Scan for the cell matching the given text and deliver its (X, Y) coordinate at center. 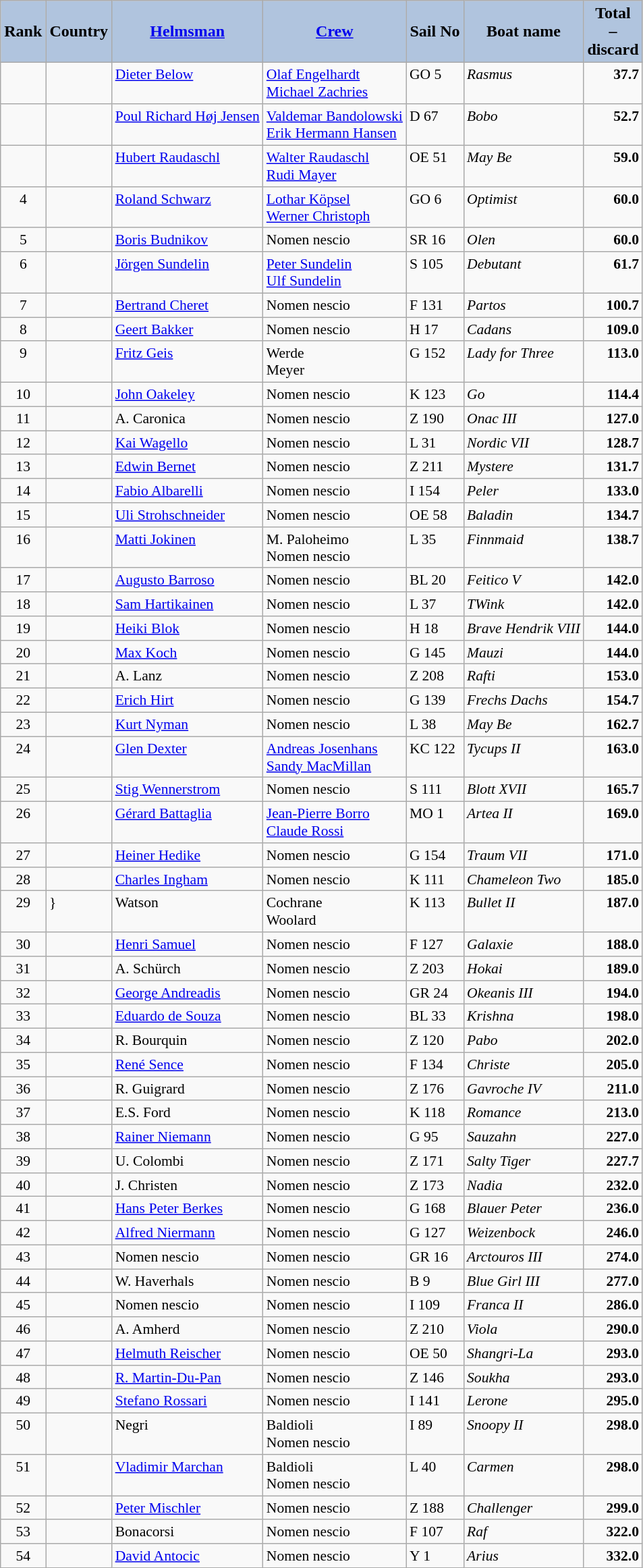
127.0 (613, 418)
213.0 (613, 1112)
37 (23, 1112)
22 (23, 700)
MO 1 (435, 822)
Krishna (524, 1017)
A. Schürch (188, 969)
Artea II (524, 822)
R. Bourquin (188, 1040)
Onac III (524, 418)
46 (23, 1329)
Total–discard (613, 32)
Franca II (524, 1305)
U. Colombi (188, 1161)
23 (23, 724)
Z 146 (435, 1377)
OE 51 (435, 166)
109.0 (613, 329)
13 (23, 466)
L 31 (435, 443)
Z 188 (435, 1508)
Charles Ingham (188, 879)
D 67 (435, 124)
Okeanis III (524, 992)
Rasmus (524, 84)
Hans Peter Berkes (188, 1209)
Watson (188, 911)
Glen Dexter (188, 757)
232.0 (613, 1185)
47 (23, 1353)
Romance (524, 1112)
A. Caronica (188, 418)
Alfred Niermann (188, 1233)
31 (23, 969)
Helmuth Reischer (188, 1353)
7 (23, 305)
28 (23, 879)
154.7 (613, 700)
L 35 (435, 547)
Baladin (524, 515)
Salty Tiger (524, 1161)
14 (23, 491)
Z 211 (435, 466)
211.0 (613, 1089)
F 131 (435, 305)
202.0 (613, 1040)
54 (23, 1556)
Z 203 (435, 969)
61.7 (613, 273)
Sam Hartikainen (188, 604)
Weizenbock (524, 1233)
Finnmaid (524, 547)
52.7 (613, 124)
Tycups II (524, 757)
274.0 (613, 1257)
Stig Wennerstrom (188, 790)
K 111 (435, 879)
L 37 (435, 604)
F 134 (435, 1064)
CochraneWoolard (335, 911)
John Oakeley (188, 394)
Boat name (524, 32)
Carmen (524, 1476)
9 (23, 362)
Snoopy II (524, 1434)
Z 208 (435, 676)
Peler (524, 491)
20 (23, 652)
R. Guigrard (188, 1089)
Blue Girl III (524, 1281)
Lothar KöpselWerner Christoph (335, 207)
15 (23, 515)
32 (23, 992)
Gérard Battaglia (188, 822)
Walter RaudaschlRudi Mayer (335, 166)
Poul Richard Høj Jensen (188, 124)
J. Christen (188, 1185)
Debutant (524, 273)
290.0 (613, 1329)
Lady for Three (524, 362)
GR 16 (435, 1257)
Heiner Hedike (188, 855)
189.0 (613, 969)
169.0 (613, 822)
Z 171 (435, 1161)
30 (23, 944)
277.0 (613, 1281)
6 (23, 273)
227.7 (613, 1161)
11 (23, 418)
114.4 (613, 394)
Heiki Blok (188, 628)
F 107 (435, 1532)
S 111 (435, 790)
Boris Budnikov (188, 240)
G 139 (435, 700)
Negri (188, 1434)
236.0 (613, 1209)
OE 50 (435, 1353)
Gavroche IV (524, 1089)
Eduardo de Souza (188, 1017)
12 (23, 443)
Olaf EngelhardtMichael Zachries (335, 84)
Challenger (524, 1508)
Max Koch (188, 652)
K 123 (435, 394)
Sail No (435, 32)
153.0 (613, 676)
H 18 (435, 628)
GO 5 (435, 84)
Galaxie (524, 944)
Bullet II (524, 911)
48 (23, 1377)
Frechs Dachs (524, 700)
25 (23, 790)
113.0 (613, 362)
Christe (524, 1064)
162.7 (613, 724)
Rank (23, 32)
Andreas JosenhansSandy MacMillan (335, 757)
Z 120 (435, 1040)
Peter SundelinUlf Sundelin (335, 273)
M. PaloheimoNomen nescio (335, 547)
Partos (524, 305)
GR 24 (435, 992)
50 (23, 1434)
Fritz Geis (188, 362)
Matti Jokinen (188, 547)
40 (23, 1185)
27 (23, 855)
Z 190 (435, 418)
Uli Strohschneider (188, 515)
163.0 (613, 757)
Stefano Rossari (188, 1401)
133.0 (613, 491)
44 (23, 1281)
36 (23, 1089)
F 127 (435, 944)
198.0 (613, 1017)
Bobo (524, 124)
Helmsman (188, 32)
10 (23, 394)
Crew (335, 32)
171.0 (613, 855)
100.7 (613, 305)
Mauzi (524, 652)
W. Haverhals (188, 1281)
E.S. Ford (188, 1112)
17 (23, 580)
A. Amherd (188, 1329)
OE 58 (435, 515)
H 17 (435, 329)
128.7 (613, 443)
BL 33 (435, 1017)
34 (23, 1040)
Hokai (524, 969)
Jörgen Sundelin (188, 273)
37.7 (613, 84)
Rainer Niemann (188, 1137)
Go (524, 394)
Z 173 (435, 1185)
L 38 (435, 724)
Y 1 (435, 1556)
I 141 (435, 1401)
Olen (524, 240)
Peter Mischler (188, 1508)
286.0 (613, 1305)
Optimist (524, 207)
Mystere (524, 466)
George Andreadis (188, 992)
134.7 (613, 515)
Z 176 (435, 1089)
322.0 (613, 1532)
David Antocic (188, 1556)
G 127 (435, 1233)
Geert Bakker (188, 329)
Roland Schwarz (188, 207)
Rafti (524, 676)
29 (23, 911)
I 109 (435, 1305)
45 (23, 1305)
52 (23, 1508)
BL 20 (435, 580)
Dieter Below (188, 84)
} (79, 911)
38 (23, 1137)
Pabo (524, 1040)
Cadans (524, 329)
Traum VII (524, 855)
I 154 (435, 491)
227.0 (613, 1137)
43 (23, 1257)
S 105 (435, 273)
Country (79, 32)
188.0 (613, 944)
Bonacorsi (188, 1532)
K 118 (435, 1112)
Shangri-La (524, 1353)
Vladimir Marchan (188, 1476)
Jean-Pierre BorroClaude Rossi (335, 822)
187.0 (613, 911)
185.0 (613, 879)
19 (23, 628)
G 152 (435, 362)
53 (23, 1532)
Fabio Albarelli (188, 491)
24 (23, 757)
Arctouros III (524, 1257)
WerdeMeyer (335, 362)
G 145 (435, 652)
49 (23, 1401)
299.0 (613, 1508)
41 (23, 1209)
K 113 (435, 911)
Nordic VII (524, 443)
Z 210 (435, 1329)
33 (23, 1017)
Brave Hendrik VIII (524, 628)
205.0 (613, 1064)
Soukha (524, 1377)
Henri Samuel (188, 944)
295.0 (613, 1401)
Hubert Raudaschl (188, 166)
Erich Hirt (188, 700)
Chameleon Two (524, 879)
246.0 (613, 1233)
16 (23, 547)
5 (23, 240)
51 (23, 1476)
194.0 (613, 992)
Blauer Peter (524, 1209)
131.7 (613, 466)
332.0 (613, 1556)
Feitico V (524, 580)
KC 122 (435, 757)
39 (23, 1161)
Viola (524, 1329)
Sauzahn (524, 1137)
SR 16 (435, 240)
Lerone (524, 1401)
26 (23, 822)
A. Lanz (188, 676)
R. Martin-Du-Pan (188, 1377)
G 168 (435, 1209)
Bertrand Cheret (188, 305)
Valdemar BandolowskiErik Hermann Hansen (335, 124)
I 89 (435, 1434)
165.7 (613, 790)
G 154 (435, 855)
4 (23, 207)
59.0 (613, 166)
GO 6 (435, 207)
Augusto Barroso (188, 580)
Raf (524, 1532)
Kurt Nyman (188, 724)
René Sence (188, 1064)
Kai Wagello (188, 443)
B 9 (435, 1281)
L 40 (435, 1476)
18 (23, 604)
Nadia (524, 1185)
Blott XVII (524, 790)
138.7 (613, 547)
Arius (524, 1556)
TWink (524, 604)
Edwin Bernet (188, 466)
21 (23, 676)
35 (23, 1064)
8 (23, 329)
42 (23, 1233)
G 95 (435, 1137)
